Search for the cell housing the specified text and yield its [x, y] center coordinate. 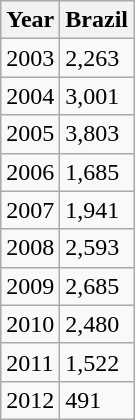
491 [97, 400]
2,480 [97, 324]
3,803 [97, 134]
2009 [30, 286]
Year [30, 20]
1,685 [97, 172]
1,522 [97, 362]
2004 [30, 96]
2012 [30, 400]
2010 [30, 324]
3,001 [97, 96]
2005 [30, 134]
2,593 [97, 248]
2,685 [97, 286]
2008 [30, 248]
2,263 [97, 58]
2006 [30, 172]
2011 [30, 362]
1,941 [97, 210]
2007 [30, 210]
Brazil [97, 20]
2003 [30, 58]
